Return (x, y) of the center of cell containing provided text 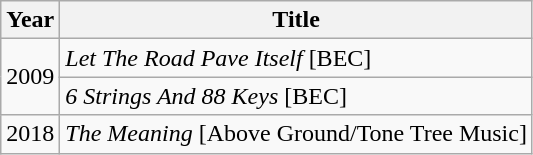
2009 (30, 77)
The Meaning [Above Ground/Tone Tree Music] (296, 134)
Year (30, 20)
6 Strings And 88 Keys [BEC] (296, 96)
Let The Road Pave Itself [BEC] (296, 58)
Title (296, 20)
2018 (30, 134)
